Capture the cell that displays the provided text and extract its (x, y) central coordinate. 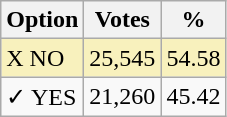
Option (42, 20)
21,260 (122, 97)
X NO (42, 58)
54.58 (194, 58)
25,545 (122, 58)
Votes (122, 20)
✓ YES (42, 97)
% (194, 20)
45.42 (194, 97)
